For the text-containing cell, return its midpoint in [X, Y] coordinate format. 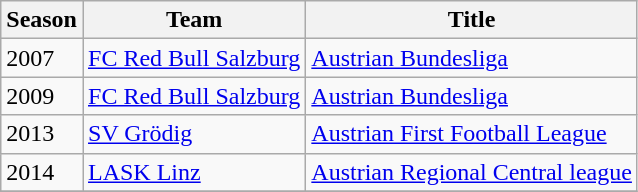
Season [42, 20]
2007 [42, 58]
Austrian Regional Central league [472, 172]
2009 [42, 96]
Title [472, 20]
Team [194, 20]
2014 [42, 172]
SV Grödig [194, 134]
Austrian First Football League [472, 134]
2013 [42, 134]
LASK Linz [194, 172]
